Scan for the cell matching the given text and deliver its [X, Y] coordinate at center. 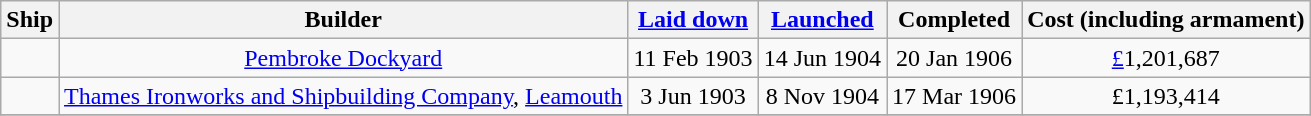
3 Jun 1903 [693, 96]
Pembroke Dockyard [344, 58]
14 Jun 1904 [822, 58]
Completed [954, 20]
£1,193,414 [1166, 96]
Ship [30, 20]
Laid down [693, 20]
Launched [822, 20]
Builder [344, 20]
20 Jan 1906 [954, 58]
Cost (including armament) [1166, 20]
8 Nov 1904 [822, 96]
£1,201,687 [1166, 58]
11 Feb 1903 [693, 58]
17 Mar 1906 [954, 96]
Thames Ironworks and Shipbuilding Company, Leamouth [344, 96]
